Search for the cell housing the specified text and yield its [X, Y] center coordinate. 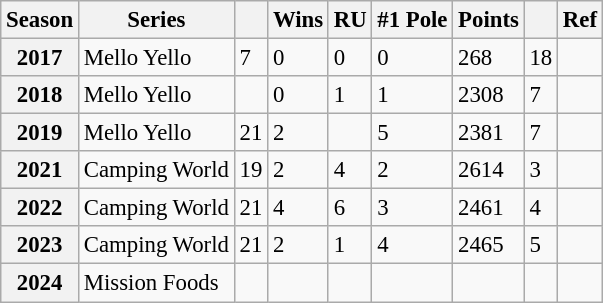
2019 [40, 133]
Series [156, 20]
2017 [40, 58]
Points [488, 20]
2024 [40, 283]
2022 [40, 208]
Ref [580, 20]
2308 [488, 95]
Season [40, 20]
#1 Pole [412, 20]
268 [488, 58]
Mission Foods [156, 283]
2023 [40, 245]
19 [250, 170]
Wins [298, 20]
2614 [488, 170]
2465 [488, 245]
2021 [40, 170]
RU [350, 20]
6 [350, 208]
2018 [40, 95]
2461 [488, 208]
2381 [488, 133]
18 [540, 58]
